Return the [x, y] coordinate for the center point of the cell that contains the specified text.  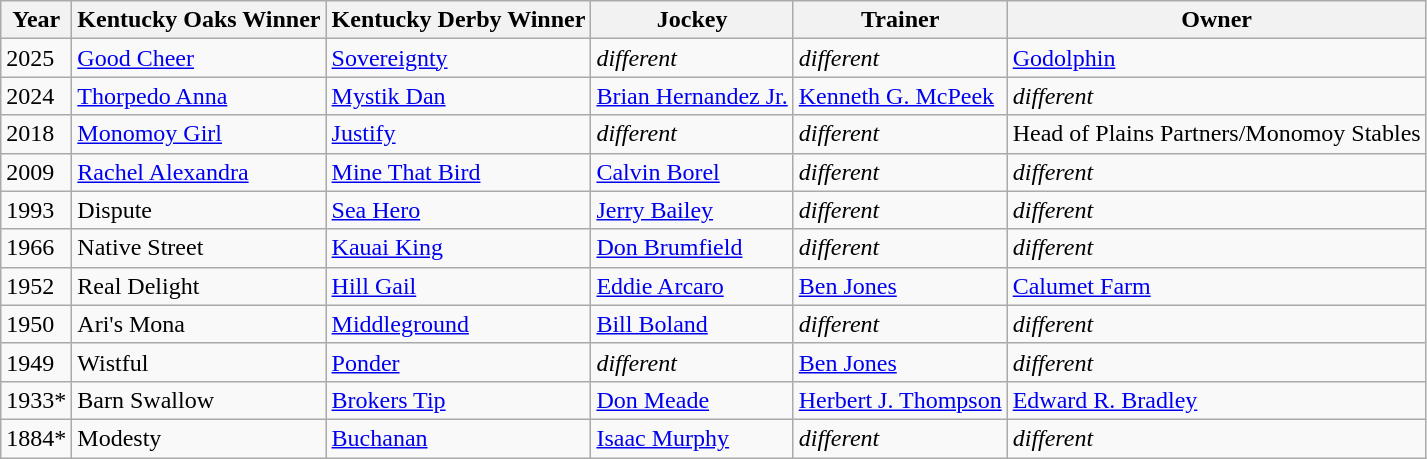
1949 [36, 362]
Justify [458, 134]
Eddie Arcaro [692, 286]
Owner [1216, 20]
2009 [36, 172]
Brian Hernandez Jr. [692, 96]
Monomoy Girl [199, 134]
Isaac Murphy [692, 438]
2018 [36, 134]
Buchanan [458, 438]
Calumet Farm [1216, 286]
1884* [36, 438]
1933* [36, 400]
Bill Boland [692, 324]
Calvin Borel [692, 172]
Kentucky Oaks Winner [199, 20]
Sovereignty [458, 58]
Hill Gail [458, 286]
Sea Hero [458, 210]
1993 [36, 210]
2024 [36, 96]
Mine That Bird [458, 172]
Rachel Alexandra [199, 172]
Modesty [199, 438]
Ponder [458, 362]
Middleground [458, 324]
1950 [36, 324]
Kentucky Derby Winner [458, 20]
Dispute [199, 210]
Brokers Tip [458, 400]
Don Meade [692, 400]
Real Delight [199, 286]
Head of Plains Partners/Monomoy Stables [1216, 134]
Thorpedo Anna [199, 96]
Jerry Bailey [692, 210]
1966 [36, 248]
Barn Swallow [199, 400]
Herbert J. Thompson [900, 400]
Don Brumfield [692, 248]
Year [36, 20]
Jockey [692, 20]
Kauai King [458, 248]
Kenneth G. McPeek [900, 96]
Wistful [199, 362]
Native Street [199, 248]
2025 [36, 58]
Mystik Dan [458, 96]
Edward R. Bradley [1216, 400]
Godolphin [1216, 58]
Ari's Mona [199, 324]
Trainer [900, 20]
Good Cheer [199, 58]
1952 [36, 286]
